For the text-containing cell, return its midpoint in (x, y) coordinate format. 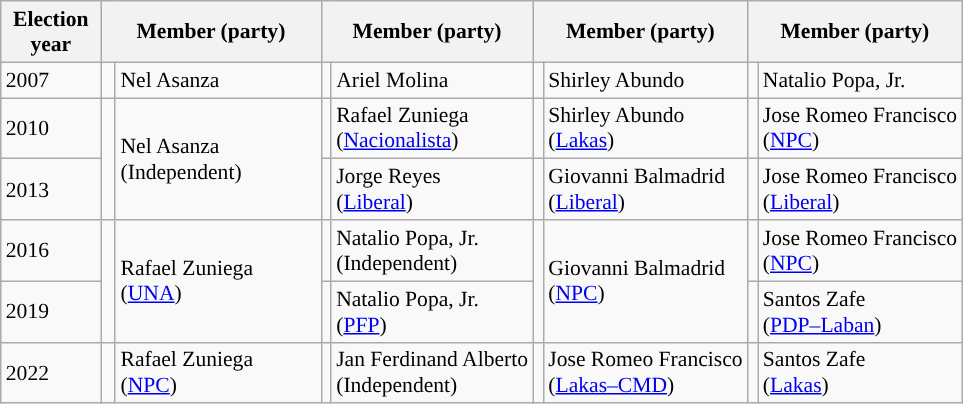
Natalio Popa, Jr. (860, 80)
Nel Asanza(Independent) (218, 159)
Santos Zafe(Lakas) (860, 372)
2010 (51, 128)
Jose Romeo Francisco(Liberal) (860, 190)
Giovanni Balmadrid(Liberal) (645, 190)
Rafael Zuniega(UNA) (218, 281)
Rafael Zuniega(NPC) (218, 372)
Ariel Molina (432, 80)
Nel Asanza (218, 80)
2007 (51, 80)
Jose Romeo Francisco(Lakas–CMD) (645, 372)
Jan Ferdinand Alberto(Independent) (432, 372)
Rafael Zuniega(Nacionalista) (432, 128)
Natalio Popa, Jr.(PFP) (432, 312)
2019 (51, 312)
Natalio Popa, Jr.(Independent) (432, 250)
2022 (51, 372)
Santos Zafe(PDP–Laban) (860, 312)
Jorge Reyes(Liberal) (432, 190)
2016 (51, 250)
Shirley Abundo (645, 80)
Giovanni Balmadrid(NPC) (645, 281)
Electionyear (51, 32)
Shirley Abundo(Lakas) (645, 128)
2013 (51, 190)
